Scan for the cell matching the given text and deliver its (x, y) coordinate at center. 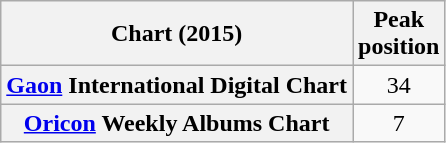
Oricon Weekly Albums Chart (177, 123)
Chart (2015) (177, 34)
7 (398, 123)
34 (398, 85)
Gaon International Digital Chart (177, 85)
Peakposition (398, 34)
